Scan for the cell matching the given text and deliver its (x, y) coordinate at center. 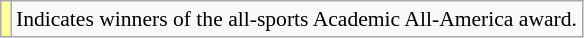
Indicates winners of the all-sports Academic All-America award. (296, 19)
